Output the (x, y) coordinate of the center of the cell containing the given text.  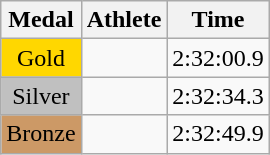
2:32:00.9 (218, 58)
Gold (41, 58)
Time (218, 20)
Bronze (41, 134)
Medal (41, 20)
2:32:49.9 (218, 134)
2:32:34.3 (218, 96)
Silver (41, 96)
Athlete (124, 20)
